From the cell containing the given text, extract its center point as [x, y] coordinate. 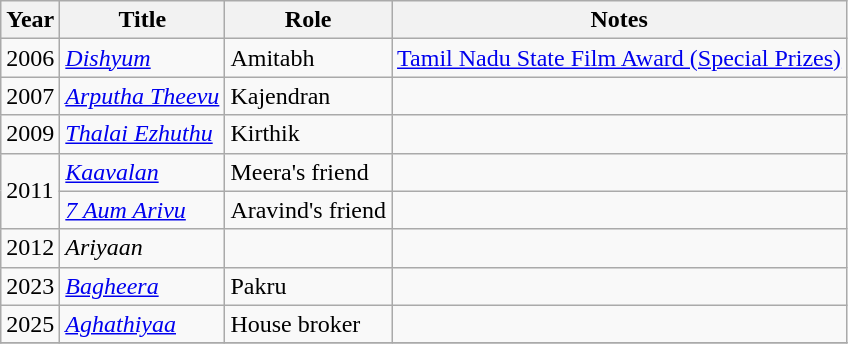
Arputha Theevu [142, 96]
2012 [30, 248]
Amitabh [308, 58]
Title [142, 20]
Kaavalan [142, 172]
Bagheera [142, 286]
2023 [30, 286]
2025 [30, 324]
Meera's friend [308, 172]
Kirthik [308, 134]
2007 [30, 96]
2009 [30, 134]
Thalai Ezhuthu [142, 134]
Notes [620, 20]
Aghathiyaa [142, 324]
House broker [308, 324]
Aravind's friend [308, 210]
Dishyum [142, 58]
Tamil Nadu State Film Award (Special Prizes) [620, 58]
7 Aum Arivu [142, 210]
Ariyaan [142, 248]
Pakru [308, 286]
Kajendran [308, 96]
Role [308, 20]
2006 [30, 58]
2011 [30, 191]
Year [30, 20]
